Search for the cell housing the specified text and yield its [X, Y] center coordinate. 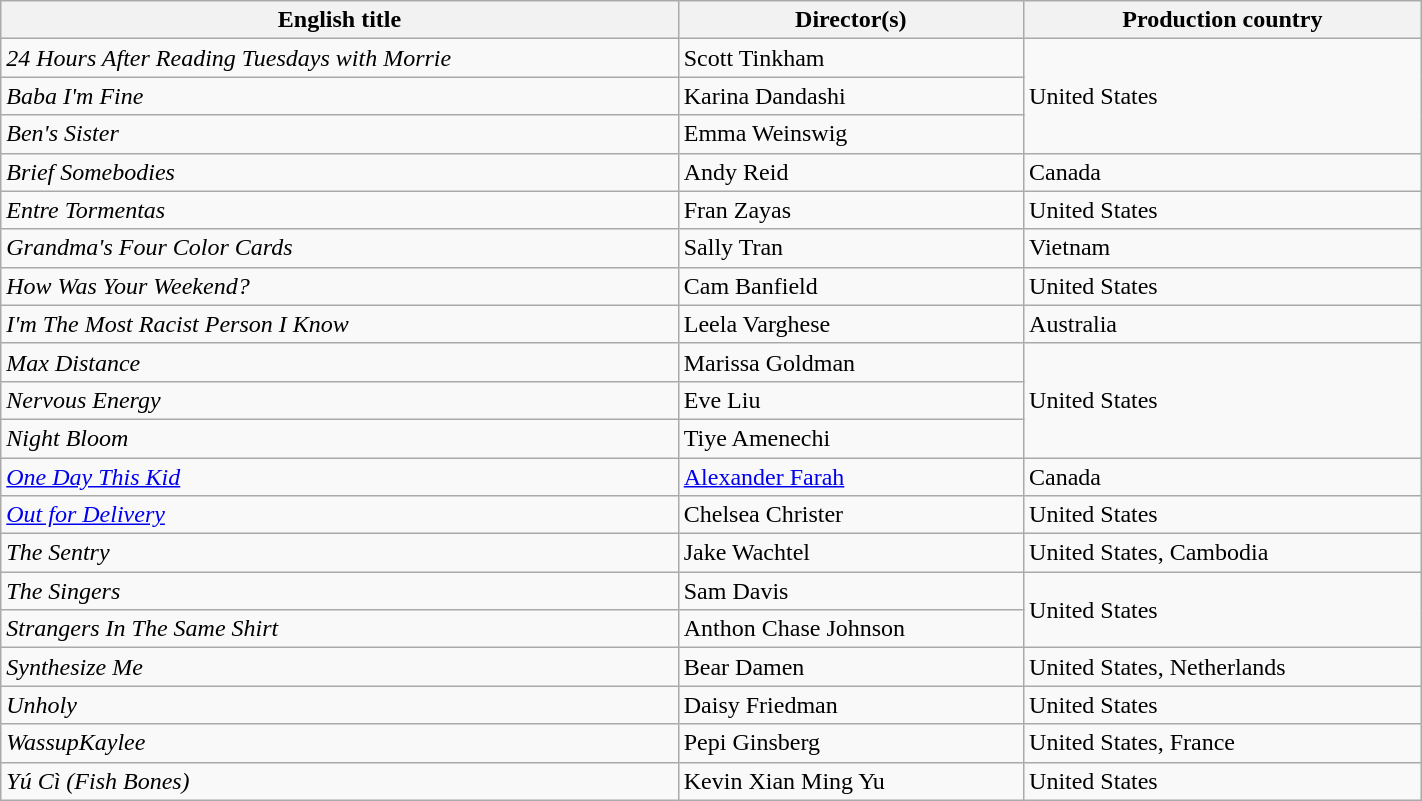
Sam Davis [850, 591]
Ben's Sister [340, 134]
Emma Weinswig [850, 134]
Strangers In The Same Shirt [340, 629]
One Day This Kid [340, 477]
Out for Delivery [340, 515]
Director(s) [850, 20]
Entre Tormentas [340, 210]
Australia [1223, 324]
Production country [1223, 20]
WassupKaylee [340, 743]
Fran Zayas [850, 210]
Marissa Goldman [850, 362]
24 Hours After Reading Tuesdays with Morrie [340, 58]
Night Bloom [340, 438]
English title [340, 20]
Bear Damen [850, 667]
Alexander Farah [850, 477]
Synthesize Me [340, 667]
Jake Wachtel [850, 553]
Grandma's Four Color Cards [340, 248]
Unholy [340, 705]
Baba I'm Fine [340, 96]
Brief Somebodies [340, 172]
Cam Banfield [850, 286]
United States, Netherlands [1223, 667]
How Was Your Weekend? [340, 286]
Nervous Energy [340, 400]
The Sentry [340, 553]
Leela Varghese [850, 324]
Daisy Friedman [850, 705]
Vietnam [1223, 248]
Chelsea Christer [850, 515]
Eve Liu [850, 400]
Andy Reid [850, 172]
The Singers [340, 591]
Pepi Ginsberg [850, 743]
United States, Cambodia [1223, 553]
Yú Cì (Fish Bones) [340, 781]
I'm The Most Racist Person I Know [340, 324]
Kevin Xian Ming Yu [850, 781]
Scott Tinkham [850, 58]
Tiye Amenechi [850, 438]
Anthon Chase Johnson [850, 629]
United States, France [1223, 743]
Max Distance [340, 362]
Sally Tran [850, 248]
Karina Dandashi [850, 96]
